Locate the cell with the specified text and output its [X, Y] center coordinate. 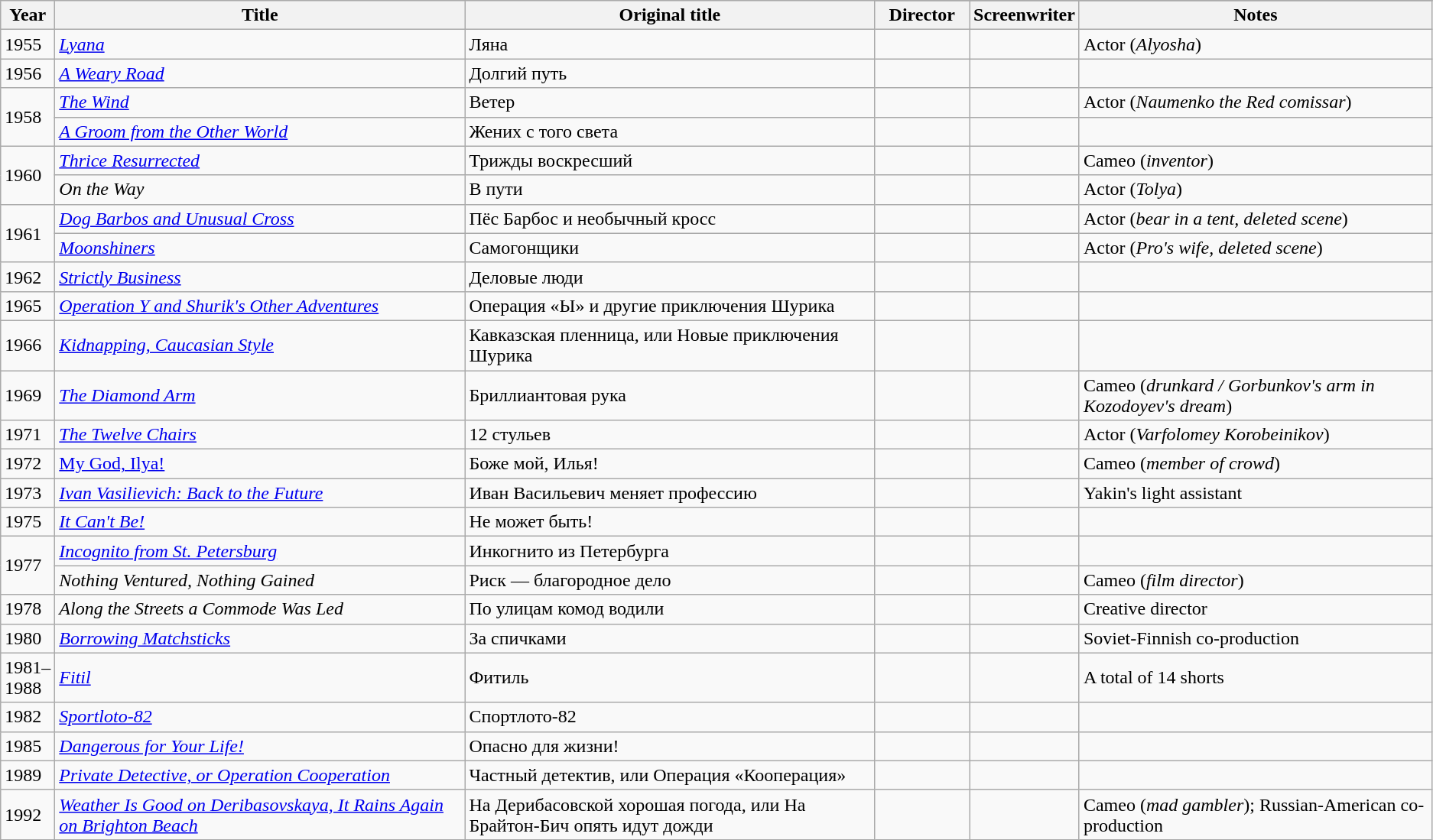
Incognito from St. Petersburg [260, 551]
На Дерибасовской хорошая погода, или На Брайтон-Бич опять идут дожди [670, 815]
Soviet-Finnish co-production [1256, 638]
Ветер [670, 102]
Kidnapping, Caucasian Style [260, 345]
Strictly Business [260, 277]
Operation Y and Shurik's Other Adventures [260, 306]
Cameo (film director) [1256, 580]
The Twelve Chairs [260, 435]
Yakin's light assistant [1256, 493]
Private Detective, or Operation Cooperation [260, 775]
1971 [28, 435]
1978 [28, 609]
Бриллиантовая рука [670, 394]
За спичками [670, 638]
Инкогнито из Петербурга [670, 551]
Cameo (inventor) [1256, 161]
Actor (Alyosha) [1256, 44]
Риск — благородное дело [670, 580]
Ivan Vasilievich: Back to the Future [260, 493]
Долгий путь [670, 73]
1969 [28, 394]
Опасно для жизни! [670, 746]
Thrice Resurrected [260, 161]
Director [922, 15]
Dog Barbos and Unusual Cross [260, 219]
The Diamond Arm [260, 394]
1960 [28, 175]
Nothing Ventured, Nothing Gained [260, 580]
1961 [28, 233]
A total of 14 shorts [1256, 677]
Деловые люди [670, 277]
Actor (Naumenko the Red comissar) [1256, 102]
Ляна [670, 44]
It Can't Be! [260, 522]
My God, Ilya! [260, 464]
1962 [28, 277]
Actor (Varfolomey Korobeinikov) [1256, 435]
Жених с того света [670, 131]
1989 [28, 775]
Actor (Tolya) [1256, 190]
Along the Streets a Commode Was Led [260, 609]
1981–1988 [28, 677]
1958 [28, 117]
Самогонщики [670, 248]
В пути [670, 190]
Cameo (member of crowd) [1256, 464]
Пёс Барбос и необычный кросс [670, 219]
Actor (bear in a tent, deleted scene) [1256, 219]
1973 [28, 493]
A Weary Road [260, 73]
1972 [28, 464]
Borrowing Matchsticks [260, 638]
On the Way [260, 190]
Weather Is Good on Deribasovskaya, It Rains Again on Brighton Beach [260, 815]
Боже мой, Илья! [670, 464]
A Groom from the Other World [260, 131]
1955 [28, 44]
Year [28, 15]
1982 [28, 717]
По улицам комод водили [670, 609]
1992 [28, 815]
Операция «Ы» и другие приключения Шурика [670, 306]
Fitil [260, 677]
Original title [670, 15]
Частный детектив, или Операция «Кооперация» [670, 775]
1965 [28, 306]
Creative director [1256, 609]
Notes [1256, 15]
1956 [28, 73]
1977 [28, 566]
The Wind [260, 102]
1980 [28, 638]
Title [260, 15]
Не может быть! [670, 522]
Фитиль [670, 677]
1966 [28, 345]
12 стульев [670, 435]
Lyana [260, 44]
Трижды воскресший [670, 161]
Screenwriter [1025, 15]
Moonshiners [260, 248]
Иван Васильевич меняет профессию [670, 493]
Cameo (drunkard / Gorbunkov's arm in Kozodoyev's dream) [1256, 394]
1985 [28, 746]
Спортлото-82 [670, 717]
Sportloto-82 [260, 717]
Кавказская пленница, или Новые приключения Шурика [670, 345]
1975 [28, 522]
Cameo (mad gambler); Russian-American co-production [1256, 815]
Actor (Pro's wife, deleted scene) [1256, 248]
Dangerous for Your Life! [260, 746]
